Return the [x, y] coordinate for the center point of the cell that contains the specified text.  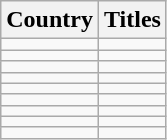
Titles [132, 20]
Country [50, 20]
